Search for the cell housing the specified text and yield its [X, Y] center coordinate. 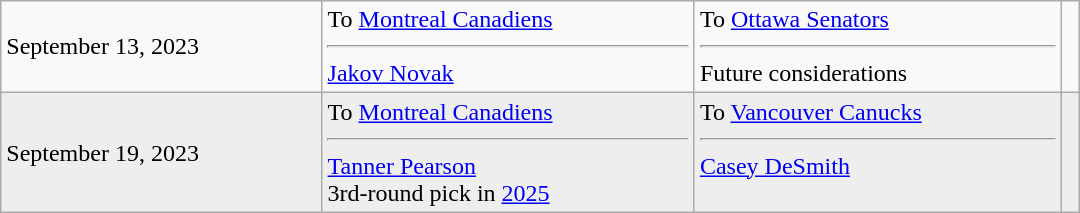
To Montreal CanadiensJakov Novak [508, 47]
To Montreal CanadiensTanner Pearson3rd-round pick in 2025 [508, 152]
September 19, 2023 [162, 152]
To Vancouver CanucksCasey DeSmith [878, 152]
September 13, 2023 [162, 47]
To Ottawa SenatorsFuture considerations [878, 47]
